Identify which cell holds the provided text, then report its [x, y] central coordinate. 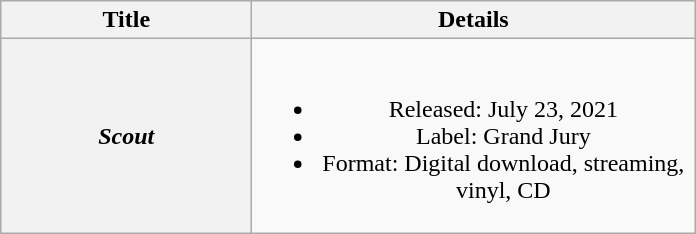
Scout [126, 136]
Details [474, 20]
Title [126, 20]
Released: July 23, 2021Label: Grand JuryFormat: Digital download, streaming, vinyl, CD [474, 136]
